Capture the cell that displays the provided text and extract its (x, y) central coordinate. 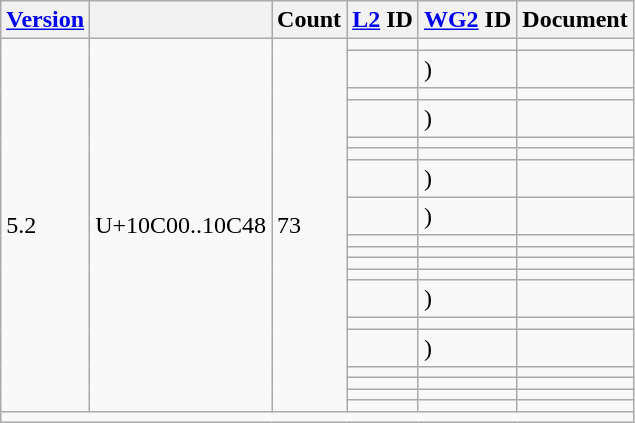
WG2 ID (467, 20)
5.2 (46, 225)
L2 ID (383, 20)
73 (310, 225)
U+10C00..10C48 (181, 225)
Version (46, 20)
Count (310, 20)
Document (575, 20)
